Provide the (x, y) coordinate of the cell's center where the given text is located.  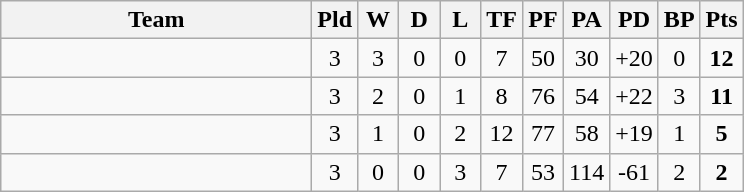
77 (542, 134)
+20 (634, 58)
TF (502, 20)
PA (587, 20)
50 (542, 58)
8 (502, 96)
PF (542, 20)
Pld (335, 20)
53 (542, 172)
+22 (634, 96)
76 (542, 96)
54 (587, 96)
5 (722, 134)
+19 (634, 134)
114 (587, 172)
-61 (634, 172)
58 (587, 134)
D (420, 20)
Team (156, 20)
11 (722, 96)
Pts (722, 20)
30 (587, 58)
W (378, 20)
BP (679, 20)
L (460, 20)
PD (634, 20)
